Detect which cell encompasses the target text, then output its (X, Y) center coordinate. 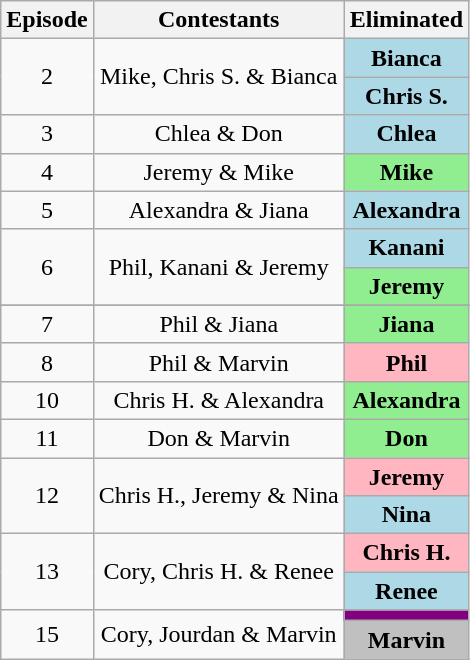
13 (47, 572)
Phil (406, 362)
Renee (406, 591)
Chris S. (406, 96)
8 (47, 362)
Chris H. & Alexandra (218, 400)
Bianca (406, 58)
4 (47, 172)
11 (47, 438)
Eliminated (406, 20)
2 (47, 77)
Don & Marvin (218, 438)
Mike (406, 172)
12 (47, 496)
3 (47, 134)
5 (47, 210)
Jeremy & Mike (218, 172)
Alexandra & Jiana (218, 210)
Phil & Jiana (218, 324)
10 (47, 400)
Marvin (406, 640)
Nina (406, 515)
6 (47, 267)
Chlea (406, 134)
Chlea & Don (218, 134)
Don (406, 438)
15 (47, 634)
Phil & Marvin (218, 362)
Phil, Kanani & Jeremy (218, 267)
Episode (47, 20)
Cory, Jourdan & Marvin (218, 634)
Jiana (406, 324)
Chris H., Jeremy & Nina (218, 496)
Kanani (406, 248)
7 (47, 324)
Chris H. (406, 553)
Mike, Chris S. & Bianca (218, 77)
Cory, Chris H. & Renee (218, 572)
Contestants (218, 20)
